Pinpoint the cell where the given text exists, returning its (x, y) midpoint coordinate. 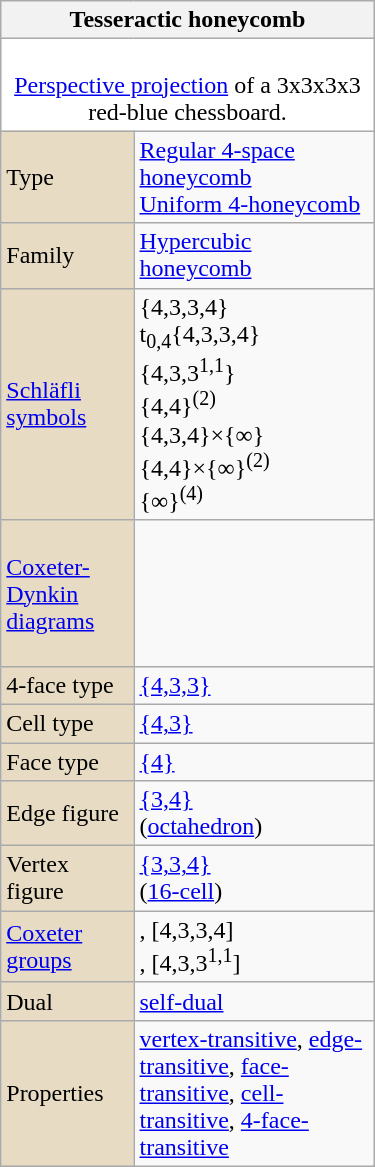
{4,3,3} (254, 685)
4-face type (68, 685)
, [4,3,3,4], [4,3,31,1] (254, 947)
vertex-transitive, edge-transitive, face-transitive, cell-transitive, 4-face-transitive (254, 1093)
{4,3} (254, 723)
Face type (68, 761)
Coxeter groups (68, 947)
Cell type (68, 723)
{3,3,4}(16-cell) (254, 878)
{4} (254, 761)
Dual (68, 1001)
Regular 4-space honeycombUniform 4-honeycomb (254, 177)
{3,4}(octahedron) (254, 814)
Coxeter-Dynkin diagrams (68, 593)
Schläfli symbols (68, 404)
Properties (68, 1093)
Family (68, 256)
{4,3,3,4}t0,4{4,3,3,4}{4,3,31,1}{4,4}(2){4,3,4}×{∞}{4,4}×{∞}(2){∞}(4) (254, 404)
Edge figure (68, 814)
Hypercubic honeycomb (254, 256)
Tesseractic honeycomb (188, 20)
Type (68, 177)
Perspective projection of a 3x3x3x3 red-blue chessboard. (188, 85)
self-dual (254, 1001)
Vertex figure (68, 878)
